Find where the given text appears and provide that cell's center as [X, Y] coordinate. 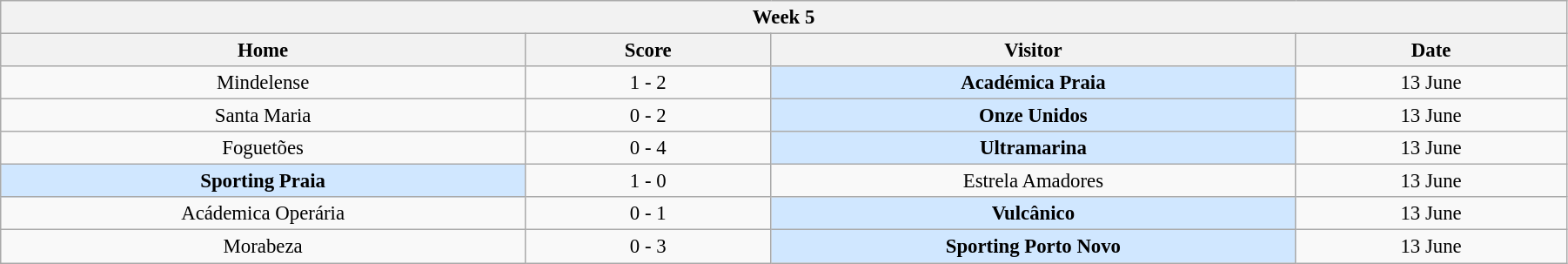
Ultramarina [1034, 148]
Foguetões [263, 148]
Mindelense [263, 83]
Visitor [1034, 51]
Sporting Porto Novo [1034, 247]
Morabeza [263, 247]
1 - 2 [647, 83]
0 - 4 [647, 148]
0 - 1 [647, 213]
Estrela Amadores [1034, 181]
Home [263, 51]
Académica Praia [1034, 83]
Vulcânico [1034, 213]
1 - 0 [647, 181]
0 - 2 [647, 116]
Onze Unidos [1034, 116]
Santa Maria [263, 116]
Week 5 [784, 17]
Acádemica Operária [263, 213]
Sporting Praia [263, 181]
0 - 3 [647, 247]
Score [647, 51]
Date [1431, 51]
